Detect which cell encompasses the target text, then output its [X, Y] center coordinate. 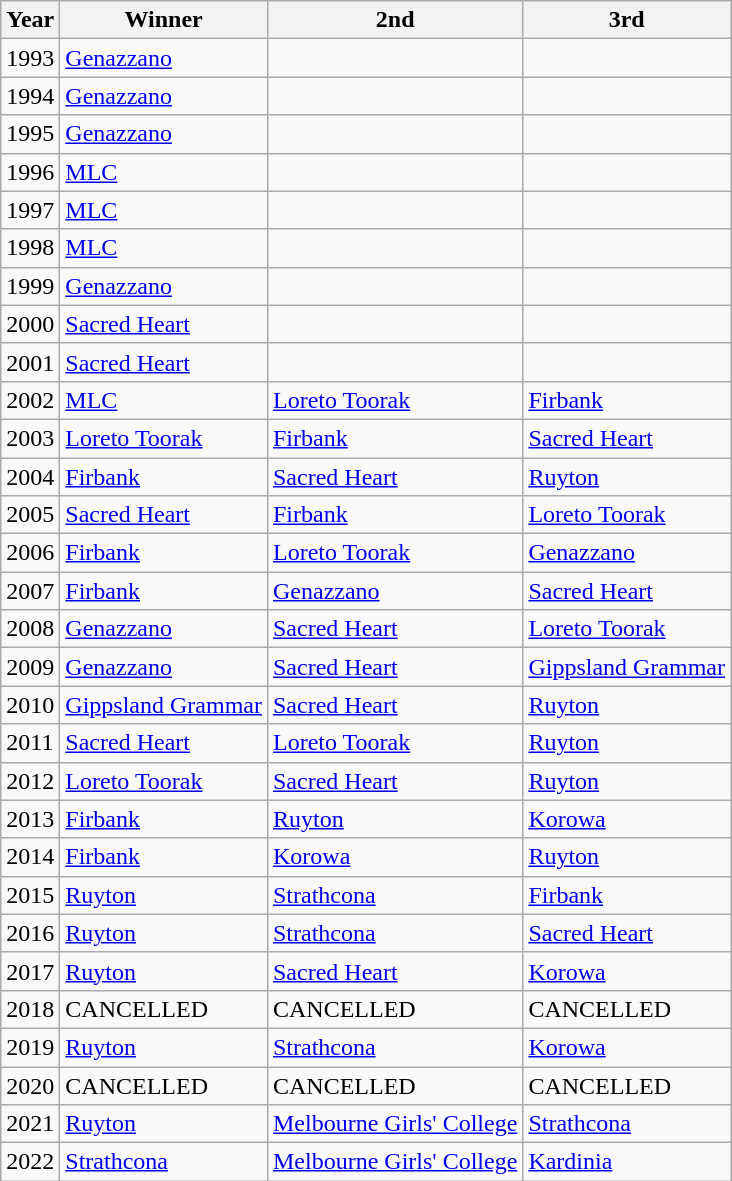
2007 [30, 591]
2003 [30, 438]
2014 [30, 857]
2018 [30, 1009]
1997 [30, 210]
1993 [30, 58]
2021 [30, 1124]
1996 [30, 172]
2004 [30, 477]
2010 [30, 705]
1999 [30, 286]
2012 [30, 781]
2009 [30, 667]
2006 [30, 553]
2015 [30, 895]
3rd [627, 20]
Year [30, 20]
2020 [30, 1085]
2000 [30, 324]
2002 [30, 400]
2013 [30, 819]
2008 [30, 629]
2nd [394, 20]
2001 [30, 362]
1995 [30, 134]
2022 [30, 1162]
1994 [30, 96]
1998 [30, 248]
Kardinia [627, 1162]
Winner [164, 20]
2011 [30, 743]
2005 [30, 515]
2016 [30, 933]
2017 [30, 971]
2019 [30, 1047]
